Scan for the cell matching the given text and deliver its (x, y) coordinate at center. 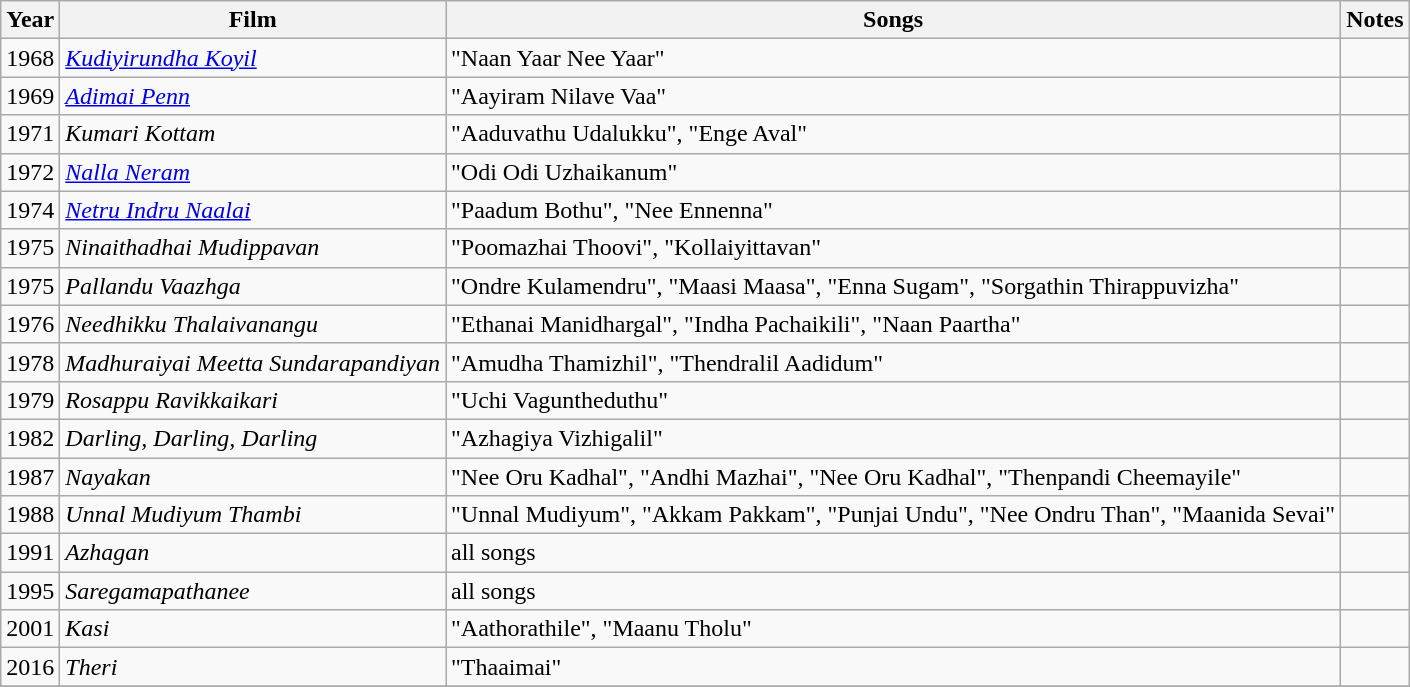
1995 (30, 591)
1976 (30, 324)
Rosappu Ravikkaikari (253, 400)
2001 (30, 629)
Saregamapathanee (253, 591)
Netru Indru Naalai (253, 210)
1982 (30, 438)
Nalla Neram (253, 172)
Needhikku Thalaivanangu (253, 324)
"Naan Yaar Nee Yaar" (894, 58)
1987 (30, 477)
Madhuraiyai Meetta Sundarapandiyan (253, 362)
Pallandu Vaazhga (253, 286)
Film (253, 20)
"Poomazhai Thoovi", "Kollaiyittavan" (894, 248)
1979 (30, 400)
"Nee Oru Kadhal", "Andhi Mazhai", "Nee Oru Kadhal", "Thenpandi Cheemayile" (894, 477)
1978 (30, 362)
Theri (253, 667)
2016 (30, 667)
"Uchi Vaguntheduthu" (894, 400)
"Aayiram Nilave Vaa" (894, 96)
"Amudha Thamizhil", "Thendralil Aadidum" (894, 362)
1974 (30, 210)
Adimai Penn (253, 96)
Nayakan (253, 477)
1969 (30, 96)
Darling, Darling, Darling (253, 438)
"Unnal Mudiyum", "Akkam Pakkam", "Punjai Undu", "Nee Ondru Than", "Maanida Sevai" (894, 515)
1971 (30, 134)
1991 (30, 553)
Azhagan (253, 553)
"Azhagiya Vizhigalil" (894, 438)
Unnal Mudiyum Thambi (253, 515)
"Odi Odi Uzhaikanum" (894, 172)
"Thaaimai" (894, 667)
Kasi (253, 629)
"Ethanai Manidhargal", "Indha Pachaikili", "Naan Paartha" (894, 324)
"Aaduvathu Udalukku", "Enge Aval" (894, 134)
Ninaithadhai Mudippavan (253, 248)
1968 (30, 58)
Songs (894, 20)
1988 (30, 515)
Notes (1375, 20)
Year (30, 20)
"Paadum Bothu", "Nee Ennenna" (894, 210)
Kudiyirundha Koyil (253, 58)
Kumari Kottam (253, 134)
"Aathorathile", "Maanu Tholu" (894, 629)
1972 (30, 172)
"Ondre Kulamendru", "Maasi Maasa", "Enna Sugam", "Sorgathin Thirappuvizha" (894, 286)
